Search for the cell housing the specified text and yield its (x, y) center coordinate. 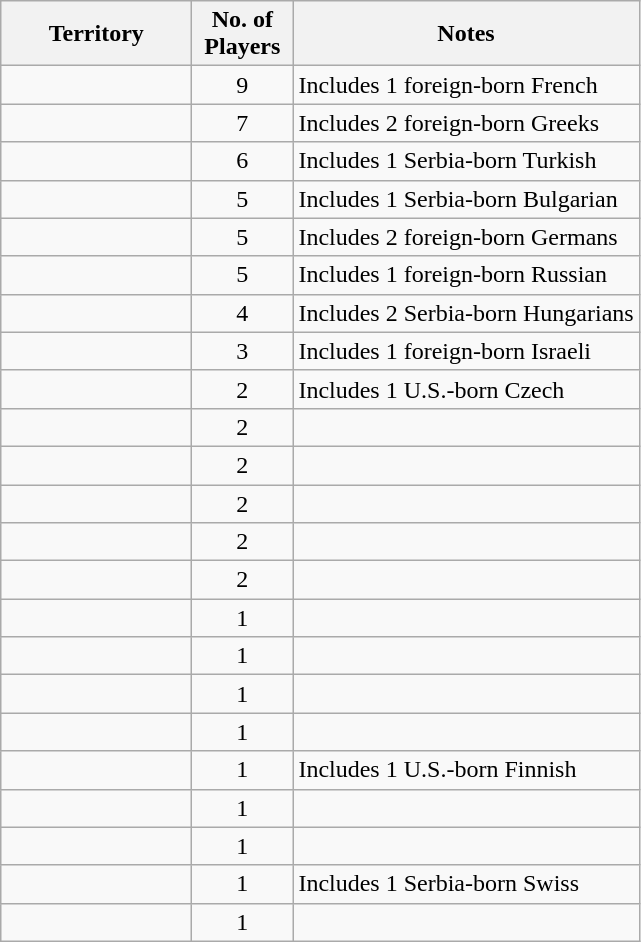
3 (242, 351)
Includes 1 U.S.-born Finnish (466, 770)
Territory (96, 34)
9 (242, 85)
Includes 2 foreign-born Germans (466, 237)
Notes (466, 34)
6 (242, 161)
Includes 1 Serbia-born Swiss (466, 884)
Includes 1 foreign-born Israeli (466, 351)
Includes 1 foreign-born Russian (466, 275)
Includes 1 Serbia-born Bulgarian (466, 199)
No. of Players (242, 34)
7 (242, 123)
Includes 1 foreign-born French (466, 85)
Includes 2 foreign-born Greeks (466, 123)
Includes 1 Serbia-born Turkish (466, 161)
4 (242, 313)
Includes 1 U.S.-born Czech (466, 389)
Includes 2 Serbia-born Hungarians (466, 313)
